Locate the cell with the specified text and output its [X, Y] center coordinate. 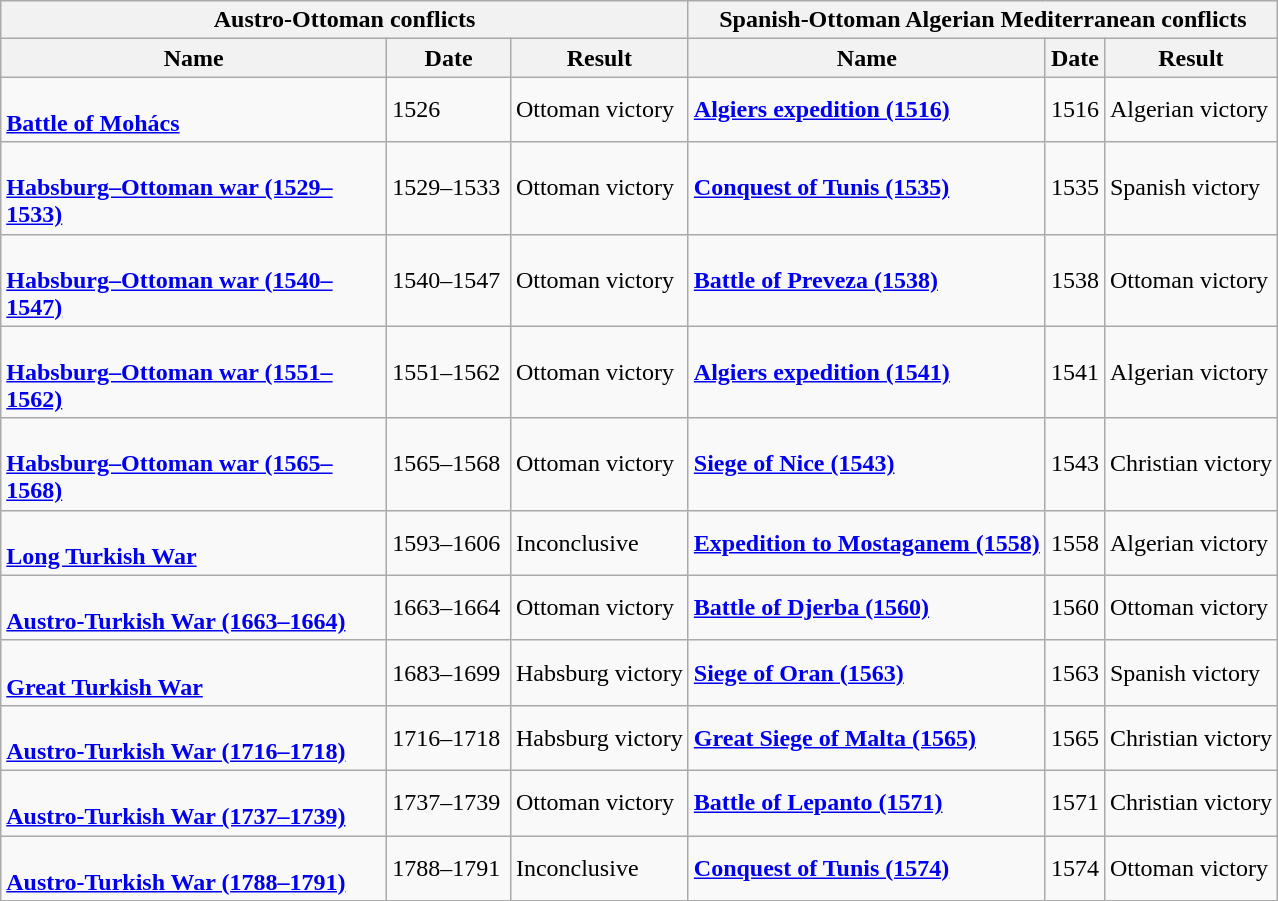
1516 [1074, 110]
Expedition to Mostaganem (1558) [866, 542]
Spanish-Ottoman Algerian Mediterranean conflicts [982, 20]
Habsburg–Ottoman war (1540–1547) [194, 280]
Great Siege of Malta (1565) [866, 738]
1663–1664 [449, 608]
Austro-Turkish War (1663–1664) [194, 608]
1558 [1074, 542]
1560 [1074, 608]
1571 [1074, 802]
Algiers expedition (1516) [866, 110]
1563 [1074, 672]
1526 [449, 110]
1538 [1074, 280]
1683–1699 [449, 672]
1565 [1074, 738]
Battle of Djerba (1560) [866, 608]
Habsburg–Ottoman war (1565–1568) [194, 464]
1737–1739 [449, 802]
1574 [1074, 868]
Siege of Oran (1563) [866, 672]
Austro-Turkish War (1716–1718) [194, 738]
1541 [1074, 372]
Habsburg–Ottoman war (1529–1533) [194, 188]
1593–1606 [449, 542]
Austro-Turkish War (1788–1791) [194, 868]
Great Turkish War [194, 672]
1788–1791 [449, 868]
1543 [1074, 464]
Siege of Nice (1543) [866, 464]
Algiers expedition (1541) [866, 372]
Austro-Turkish War (1737–1739) [194, 802]
Long Turkish War [194, 542]
1529–1533 [449, 188]
1716–1718 [449, 738]
1551–1562 [449, 372]
Battle of Lepanto (1571) [866, 802]
1540–1547 [449, 280]
Habsburg–Ottoman war (1551–1562) [194, 372]
Battle of Mohács [194, 110]
Austro-Ottoman conflicts [345, 20]
1565–1568 [449, 464]
1535 [1074, 188]
Battle of Preveza (1538) [866, 280]
Conquest of Tunis (1574) [866, 868]
Conquest of Tunis (1535) [866, 188]
